Determine the (x, y) coordinate at the center of the cell enclosing the given text.  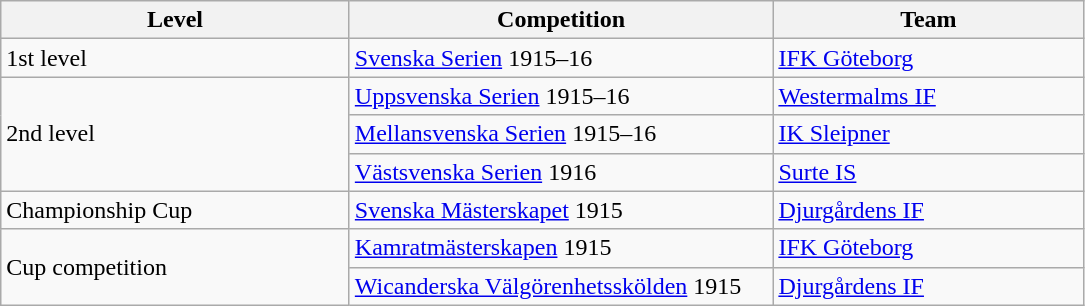
Championship Cup (176, 210)
IK Sleipner (928, 134)
Mellansvenska Serien 1915–16 (561, 134)
Level (176, 20)
Svenska Mästerskapet 1915 (561, 210)
Cup competition (176, 267)
Västsvenska Serien 1916 (561, 172)
Svenska Serien 1915–16 (561, 58)
Team (928, 20)
Kamratmästerskapen 1915 (561, 248)
Westermalms IF (928, 96)
Surte IS (928, 172)
Wicanderska Välgörenhetsskölden 1915 (561, 286)
2nd level (176, 134)
Uppsvenska Serien 1915–16 (561, 96)
Competition (561, 20)
1st level (176, 58)
